Provide the (X, Y) coordinate of the cell's center where the given text is located.  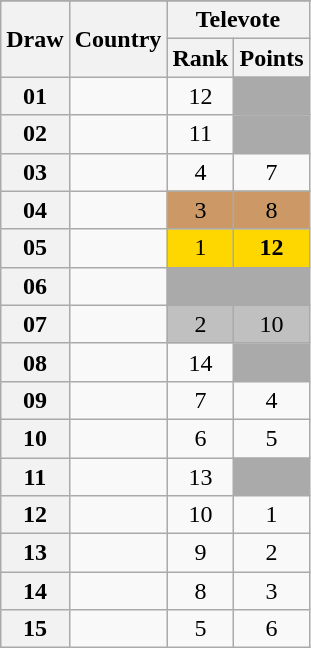
08 (35, 362)
15 (35, 629)
02 (35, 134)
Points (272, 58)
04 (35, 210)
Draw (35, 39)
9 (200, 553)
03 (35, 172)
01 (35, 96)
07 (35, 324)
09 (35, 400)
06 (35, 286)
05 (35, 248)
Country (118, 39)
Rank (200, 58)
Televote (238, 20)
